Output the (X, Y) coordinate of the center of the cell containing the given text.  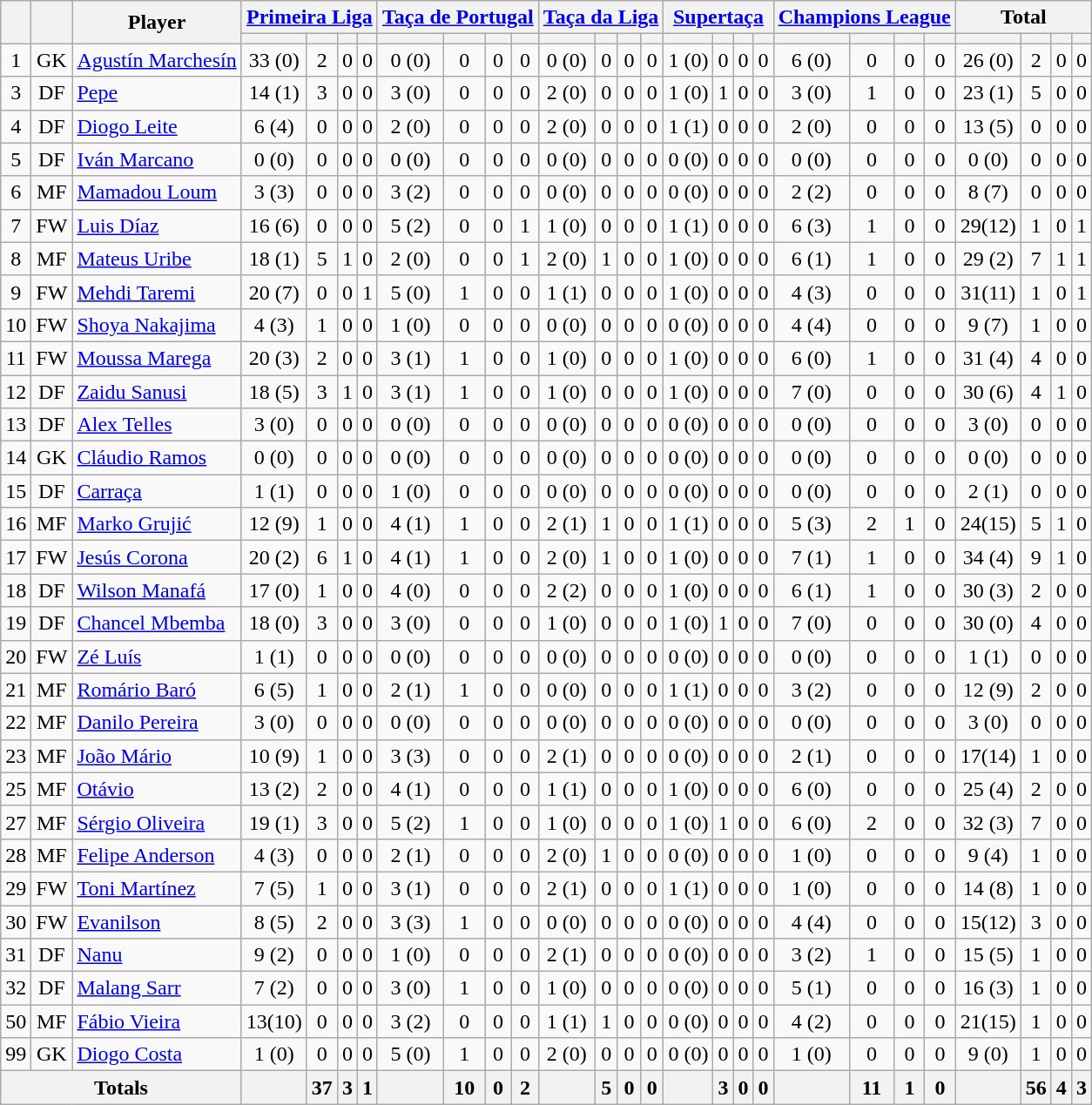
Primeira Liga (309, 17)
21(15) (988, 1021)
Carraça (157, 491)
16 (6) (273, 226)
Otávio (157, 789)
20 (2) (273, 557)
13 (16, 425)
Wilson Manafá (157, 590)
Shoya Nakajima (157, 325)
6 (5) (273, 690)
8 (5) (273, 922)
31 (4) (988, 358)
Diogo Leite (157, 126)
33 (0) (273, 60)
14 (16, 458)
Mamadou Loum (157, 192)
Sérgio Oliveira (157, 822)
6 (4) (273, 126)
Fábio Vieira (157, 1021)
Romário Baró (157, 690)
29 (2) (988, 259)
Alex Telles (157, 425)
9 (4) (988, 855)
32 (16, 988)
29 (16, 888)
56 (1036, 1088)
8 (16, 259)
17(14) (988, 756)
5 (1) (812, 988)
16 (3) (988, 988)
13 (5) (988, 126)
7 (1) (812, 557)
31(11) (988, 292)
Pepe (157, 93)
Taça de Portugal (458, 17)
4 (0) (410, 590)
7 (2) (273, 988)
6 (3) (812, 226)
25 (16, 789)
Nanu (157, 955)
Luis Díaz (157, 226)
Malang Sarr (157, 988)
7 (5) (273, 888)
29(12) (988, 226)
João Mário (157, 756)
Chancel Mbemba (157, 623)
Zaidu Sanusi (157, 391)
9 (2) (273, 955)
Taça da Liga (601, 17)
15(12) (988, 922)
13 (2) (273, 789)
Felipe Anderson (157, 855)
Mateus Uribe (157, 259)
Mehdi Taremi (157, 292)
18 (5) (273, 391)
15 (16, 491)
Total (1023, 17)
Danilo Pereira (157, 723)
15 (5) (988, 955)
34 (4) (988, 557)
30 (16, 922)
5 (3) (812, 524)
16 (16, 524)
13(10) (273, 1021)
17 (16, 557)
9 (0) (988, 1054)
14 (1) (273, 93)
Champions League (864, 17)
23 (1) (988, 93)
20 (7) (273, 292)
Totals (121, 1088)
12 (16, 391)
Zé Luís (157, 657)
99 (16, 1054)
32 (3) (988, 822)
22 (16, 723)
30 (3) (988, 590)
Iván Marcano (157, 159)
20 (16, 657)
18 (0) (273, 623)
23 (16, 756)
Cláudio Ramos (157, 458)
27 (16, 822)
31 (16, 955)
18 (16, 590)
30 (6) (988, 391)
19 (16, 623)
8 (7) (988, 192)
20 (3) (273, 358)
Supertaça (718, 17)
17 (0) (273, 590)
4 (2) (812, 1021)
Toni Martínez (157, 888)
50 (16, 1021)
24(15) (988, 524)
14 (8) (988, 888)
25 (4) (988, 789)
19 (1) (273, 822)
Evanilson (157, 922)
Marko Grujić (157, 524)
26 (0) (988, 60)
Diogo Costa (157, 1054)
Moussa Marega (157, 358)
10 (9) (273, 756)
Jesús Corona (157, 557)
18 (1) (273, 259)
Agustín Marchesín (157, 60)
37 (322, 1088)
Player (157, 23)
28 (16, 855)
9 (7) (988, 325)
21 (16, 690)
30 (0) (988, 623)
